Search for the cell housing the specified text and yield its [X, Y] center coordinate. 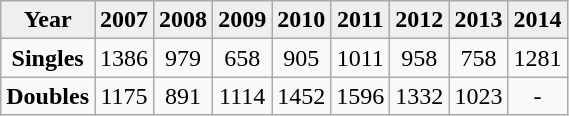
1596 [360, 96]
Year [48, 20]
1452 [302, 96]
979 [184, 58]
2013 [478, 20]
658 [242, 58]
1011 [360, 58]
1023 [478, 96]
758 [478, 58]
1281 [538, 58]
Singles [48, 58]
2010 [302, 20]
2011 [360, 20]
2014 [538, 20]
- [538, 96]
891 [184, 96]
1386 [124, 58]
1332 [420, 96]
2009 [242, 20]
2007 [124, 20]
1175 [124, 96]
2008 [184, 20]
958 [420, 58]
905 [302, 58]
Doubles [48, 96]
1114 [242, 96]
2012 [420, 20]
